Extract the (x, y) coordinate from the center of the cell holding the provided text.  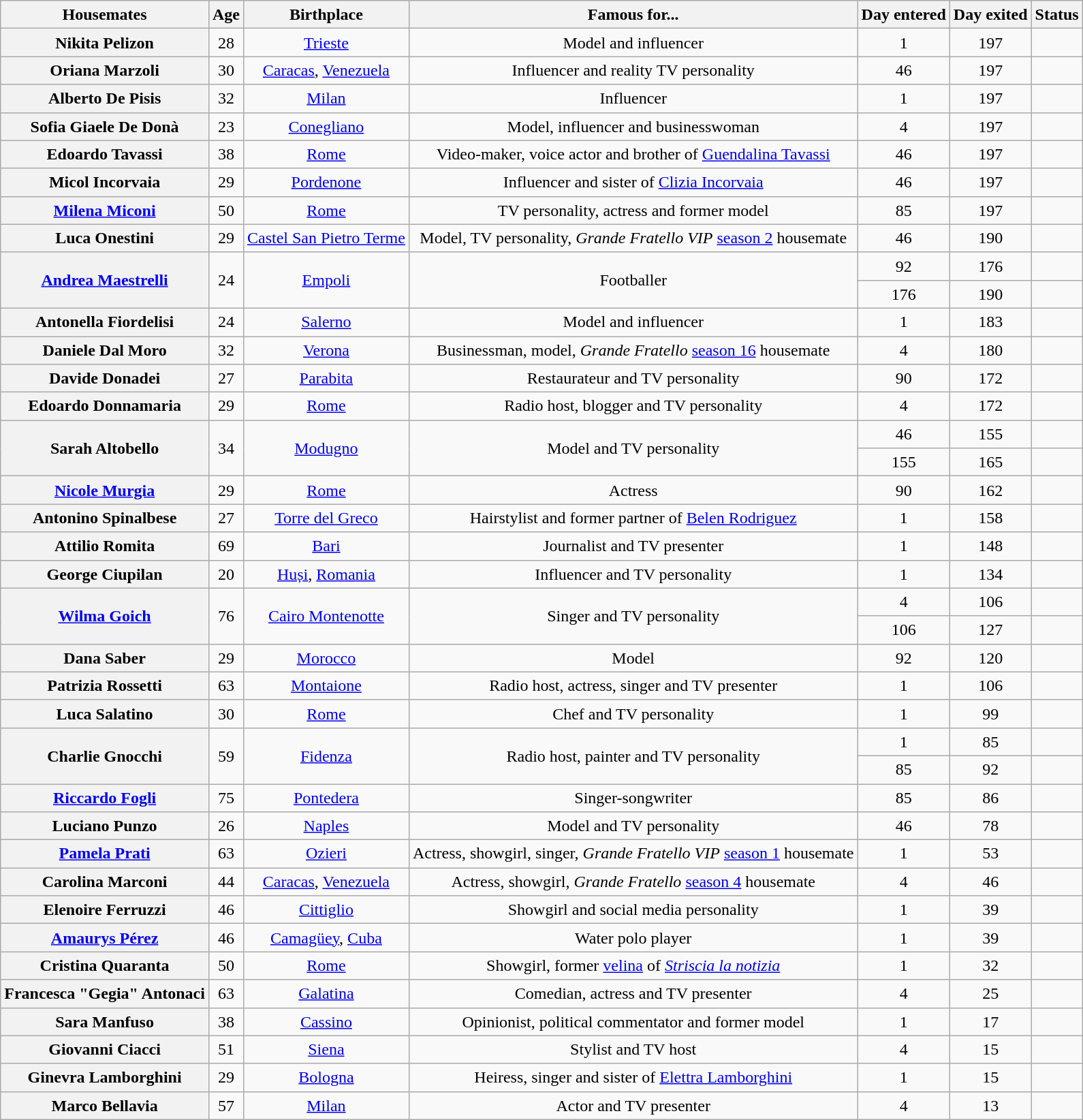
Oriana Marzoli (105, 71)
Marco Bellavia (105, 1105)
165 (990, 462)
59 (226, 756)
Age (226, 15)
Day exited (990, 15)
Heiress, singer and sister of Elettra Lamborghini (633, 1078)
Cristina Quaranta (105, 966)
Siena (326, 1049)
76 (226, 616)
Singer-songwriter (633, 797)
Giovanni Ciacci (105, 1049)
Video-maker, voice actor and brother of Guendalina Tavassi (633, 154)
Actress, showgirl, singer, Grande Fratello VIP season 1 housemate (633, 854)
Dana Saber (105, 658)
Naples (326, 826)
Businessman, model, Grande Fratello season 16 housemate (633, 350)
Bologna (326, 1078)
Sofia Giaele De Donà (105, 127)
Morocco (326, 658)
Influencer (633, 98)
183 (990, 322)
Francesca "Gegia" Antonaci (105, 993)
Pordenone (326, 183)
Castel San Pietro Terme (326, 238)
Galatina (326, 993)
Luca Salatino (105, 714)
57 (226, 1105)
127 (990, 629)
Riccardo Fogli (105, 797)
Actress, showgirl, Grande Fratello season 4 housemate (633, 882)
Cairo Montenotte (326, 616)
Andrea Maestrelli (105, 280)
Actress (633, 491)
Showgirl, former velina of Striscia la notizia (633, 966)
44 (226, 882)
Antonella Fiordelisi (105, 322)
148 (990, 546)
Sarah Altobello (105, 448)
George Ciupilan (105, 574)
99 (990, 714)
Trieste (326, 42)
75 (226, 797)
Famous for... (633, 15)
Parabita (326, 379)
Fidenza (326, 756)
120 (990, 658)
Model, influencer and businesswoman (633, 127)
Showgirl and social media personality (633, 910)
Status (1057, 15)
Milena Miconi (105, 210)
Influencer and sister of Clizia Incorvaia (633, 183)
158 (990, 518)
Patrizia Rossetti (105, 685)
78 (990, 826)
Montaione (326, 685)
Charlie Gnocchi (105, 756)
Cittiglio (326, 910)
Nicole Murgia (105, 491)
Torre del Greco (326, 518)
TV personality, actress and former model (633, 210)
Chef and TV personality (633, 714)
Sara Manfuso (105, 1022)
Luca Onestini (105, 238)
Footballer (633, 280)
51 (226, 1049)
Radio host, blogger and TV personality (633, 406)
Actor and TV presenter (633, 1105)
25 (990, 993)
Luciano Punzo (105, 826)
Ginevra Lamborghini (105, 1078)
162 (990, 491)
Birthplace (326, 15)
26 (226, 826)
Pontedera (326, 797)
Wilma Goich (105, 616)
Day entered (903, 15)
Stylist and TV host (633, 1049)
Alberto De Pisis (105, 98)
Attilio Romita (105, 546)
Comedian, actress and TV presenter (633, 993)
Verona (326, 350)
17 (990, 1022)
Radio host, actress, singer and TV presenter (633, 685)
Edoardo Donnamaria (105, 406)
Journalist and TV presenter (633, 546)
69 (226, 546)
Ozieri (326, 854)
Antonino Spinalbese (105, 518)
Edoardo Tavassi (105, 154)
20 (226, 574)
Micol Incorvaia (105, 183)
Elenoire Ferruzzi (105, 910)
Bari (326, 546)
134 (990, 574)
86 (990, 797)
Model, TV personality, Grande Fratello VIP season 2 housemate (633, 238)
Camagüey, Cuba (326, 937)
Carolina Marconi (105, 882)
Influencer and reality TV personality (633, 71)
Salerno (326, 322)
Model (633, 658)
Cassino (326, 1022)
Hairstylist and former partner of Belen Rodriguez (633, 518)
Davide Donadei (105, 379)
Influencer and TV personality (633, 574)
Housemates (105, 15)
Empoli (326, 280)
Huși, Romania (326, 574)
23 (226, 127)
13 (990, 1105)
Singer and TV personality (633, 616)
Modugno (326, 448)
Pamela Prati (105, 854)
34 (226, 448)
28 (226, 42)
Daniele Dal Moro (105, 350)
180 (990, 350)
Restaurateur and TV personality (633, 379)
Radio host, painter and TV personality (633, 756)
Nikita Pelizon (105, 42)
Amaurys Pérez (105, 937)
53 (990, 854)
Conegliano (326, 127)
Opinionist, political commentator and former model (633, 1022)
Water polo player (633, 937)
